Return the (X, Y) coordinate for the center point of the cell that contains the specified text.  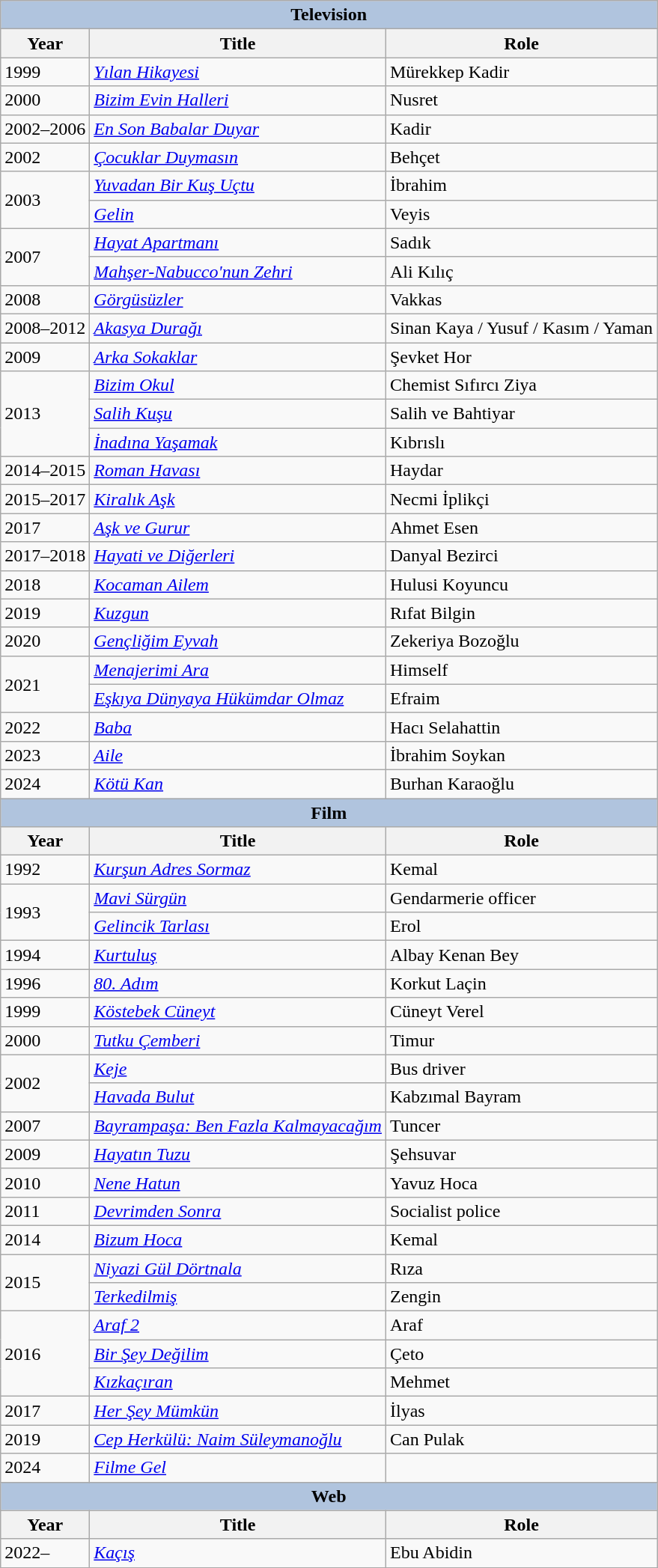
Veyis (521, 214)
Zekeriya Bozoğlu (521, 641)
Kurtuluş (238, 955)
Yılan Hikayesi (238, 72)
Mehmet (521, 1382)
Rıfat Bilgin (521, 613)
En Son Babalar Duyar (238, 129)
Korkut Laçin (521, 983)
Hayati ve Diğerleri (238, 556)
Ahmet Esen (521, 528)
Himself (521, 670)
Nusret (521, 100)
80. Adım (238, 983)
Socialist police (521, 1211)
Her Şey Mümkün (238, 1411)
Görgüsüzler (238, 299)
Yavuz Hoca (521, 1183)
Hulusi Koyuncu (521, 585)
Ebu Abidin (521, 1553)
2021 (45, 684)
Ali Kılıç (521, 271)
2018 (45, 585)
Niyazi Gül Dörtnala (238, 1269)
Kıbrıslı (521, 442)
Necmi İplikçi (521, 499)
Mürekkep Kadir (521, 72)
Hacı Selahattin (521, 727)
Şehsuvar (521, 1154)
Baba (238, 727)
Mavi Sürgün (238, 898)
Cüneyt Verel (521, 1012)
Köstebek Cüneyt (238, 1012)
Yuvadan Bir Kuş Uçtu (238, 186)
Gelincik Tarlası (238, 927)
2015–2017 (45, 499)
Salih Kuşu (238, 414)
2014–2015 (45, 471)
Araf 2 (238, 1326)
Kadir (521, 129)
Akasya Durağı (238, 328)
Sinan Kaya / Yusuf / Kasım / Yaman (521, 328)
İbrahim (521, 186)
2014 (45, 1239)
Web (329, 1496)
1992 (45, 870)
Kurşun Adres Sormaz (238, 870)
Roman Havası (238, 471)
2003 (45, 200)
1996 (45, 983)
Hayat Apartmanı (238, 242)
Gendarmerie officer (521, 898)
Kuzgun (238, 613)
Can Pulak (521, 1439)
Cep Herkülü: Naim Süleymanoğlu (238, 1439)
Sadık (521, 242)
Film (329, 812)
Tuncer (521, 1126)
İlyas (521, 1411)
2022 (45, 727)
Havada Bulut (238, 1097)
Devrimden Sonra (238, 1211)
Bizim Evin Halleri (238, 100)
Bus driver (521, 1069)
Menajerimi Ara (238, 670)
2002–2006 (45, 129)
Eşkıya Dünyaya Hükümdar Olmaz (238, 698)
Bir Şey Değilim (238, 1354)
Arka Sokaklar (238, 357)
2017–2018 (45, 556)
Terkedilmiş (238, 1297)
2016 (45, 1354)
2008 (45, 299)
Vakkas (521, 299)
Haydar (521, 471)
2020 (45, 641)
Kocaman Ailem (238, 585)
Television (329, 15)
Çocuklar Duymasın (238, 157)
Zengin (521, 1297)
Rıza (521, 1269)
Kızkaçıran (238, 1382)
Chemist Sıfırcı Ziya (521, 385)
Filme Gel (238, 1468)
Danyal Bezirci (521, 556)
1994 (45, 955)
Timur (521, 1040)
1993 (45, 912)
Behçet (521, 157)
Bizum Hoca (238, 1239)
Efraim (521, 698)
Araf (521, 1326)
2023 (45, 755)
2010 (45, 1183)
Gelin (238, 214)
Tutku Çemberi (238, 1040)
Çeto (521, 1354)
2015 (45, 1283)
Burhan Karaoğlu (521, 784)
Kabzımal Bayram (521, 1097)
Hayatın Tuzu (238, 1154)
Albay Kenan Bey (521, 955)
2022– (45, 1553)
İbrahim Soykan (521, 755)
Kötü Kan (238, 784)
Kaçış (238, 1553)
Bizim Okul (238, 385)
Bayrampaşa: Ben Fazla Kalmayacağım (238, 1126)
Aşk ve Gurur (238, 528)
2008–2012 (45, 328)
Kiralık Aşk (238, 499)
İnadına Yaşamak (238, 442)
Aile (238, 755)
Şevket Hor (521, 357)
Nene Hatun (238, 1183)
Mahşer-Nabucco'nun Zehri (238, 271)
2013 (45, 414)
Salih ve Bahtiyar (521, 414)
Gençliğim Eyvah (238, 641)
Keje (238, 1069)
2011 (45, 1211)
Erol (521, 927)
